Search for the cell housing the specified text and yield its (x, y) center coordinate. 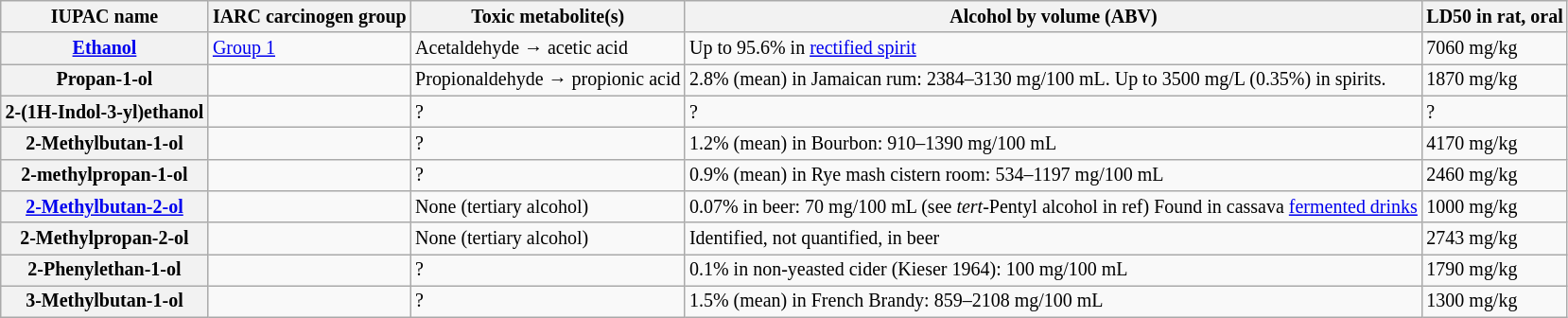
Identified, not quantified, in beer (1054, 238)
4170 mg/kg (1495, 144)
IUPAC name (104, 17)
Acetaldehyde → acetic acid (548, 49)
2460 mg/kg (1495, 174)
2-Methylbutan-1-ol (104, 144)
0.1% in non-yeasted cider (Kieser 1964): 100 mg/100 mL (1054, 271)
Ethanol (104, 49)
Alcohol by volume (ABV) (1054, 17)
1870 mg/kg (1495, 79)
1000 mg/kg (1495, 206)
2743 mg/kg (1495, 238)
Propan-1-ol (104, 79)
0.07% in beer: 70 mg/100 mL (see tert-Pentyl alcohol in ref) Found in cassava fermented drinks (1054, 206)
7060 mg/kg (1495, 49)
IARC carcinogen group (309, 17)
2-methylpropan-1-ol (104, 174)
1790 mg/kg (1495, 271)
2-Methylbutan-2-ol (104, 206)
Toxic metabolite(s) (548, 17)
1300 mg/kg (1495, 301)
Group 1 (309, 49)
2-Methylpropan-2-ol (104, 238)
1.5% (mean) in French Brandy: 859–2108 mg/100 mL (1054, 301)
2-Phenylethan-1-ol (104, 271)
1.2% (mean) in Bourbon: 910–1390 mg/100 mL (1054, 144)
0.9% (mean) in Rye mash cistern room: 534–1197 mg/100 mL (1054, 174)
Propionaldehyde → propionic acid (548, 79)
2-(1H-Indol-3-yl)ethanol (104, 112)
LD50 in rat, oral (1495, 17)
3-Methylbutan-1-ol (104, 301)
Up to 95.6% in rectified spirit (1054, 49)
2.8% (mean) in Jamaican rum: 2384–3130 mg/100 mL. Up to 3500 mg/L (0.35%) in spirits. (1054, 79)
